Output the [X, Y] coordinate of the center of the cell containing the given text.  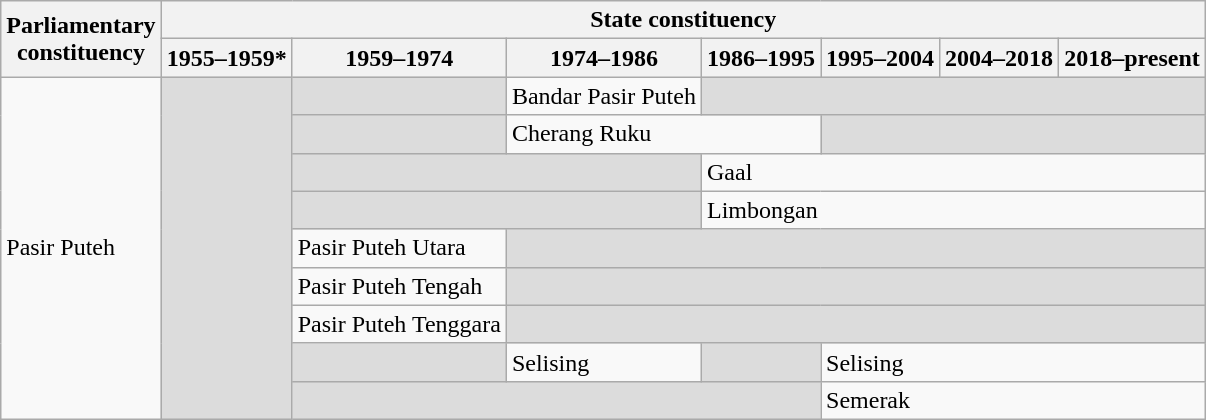
Limbongan [953, 210]
2018–present [1132, 58]
1995–2004 [880, 58]
1955–1959* [226, 58]
Bandar Pasir Puteh [604, 96]
1986–1995 [760, 58]
Parliamentaryconstituency [81, 39]
Cherang Ruku [663, 134]
1959–1974 [399, 58]
State constituency [683, 20]
Pasir Puteh Tengah [399, 286]
2004–2018 [1000, 58]
Pasir Puteh Utara [399, 248]
1974–1986 [604, 58]
Semerak [1014, 400]
Pasir Puteh Tenggara [399, 324]
Gaal [953, 172]
Pasir Puteh [81, 248]
